Detect which cell encompasses the target text, then output its [x, y] center coordinate. 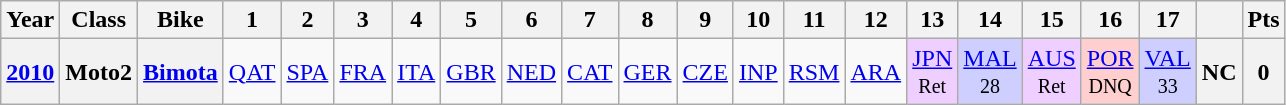
SPA [308, 72]
Moto2 [99, 72]
7 [590, 20]
GER [648, 72]
1 [252, 20]
VAL33 [1168, 72]
2010 [30, 72]
ITA [416, 72]
Bike [181, 20]
15 [1052, 20]
CAT [590, 72]
16 [1110, 20]
NED [531, 72]
INP [758, 72]
5 [471, 20]
12 [876, 20]
3 [363, 20]
17 [1168, 20]
Year [30, 20]
6 [531, 20]
NC [1219, 72]
Pts [1264, 20]
RSM [814, 72]
4 [416, 20]
CZE [705, 72]
0 [1264, 72]
11 [814, 20]
8 [648, 20]
9 [705, 20]
FRA [363, 72]
10 [758, 20]
QAT [252, 72]
PORDNQ [1110, 72]
AUSRet [1052, 72]
ARA [876, 72]
Class [99, 20]
JPNRet [932, 72]
2 [308, 20]
MAL28 [990, 72]
14 [990, 20]
GBR [471, 72]
Bimota [181, 72]
13 [932, 20]
